From the cell containing the given text, extract its center point as (x, y) coordinate. 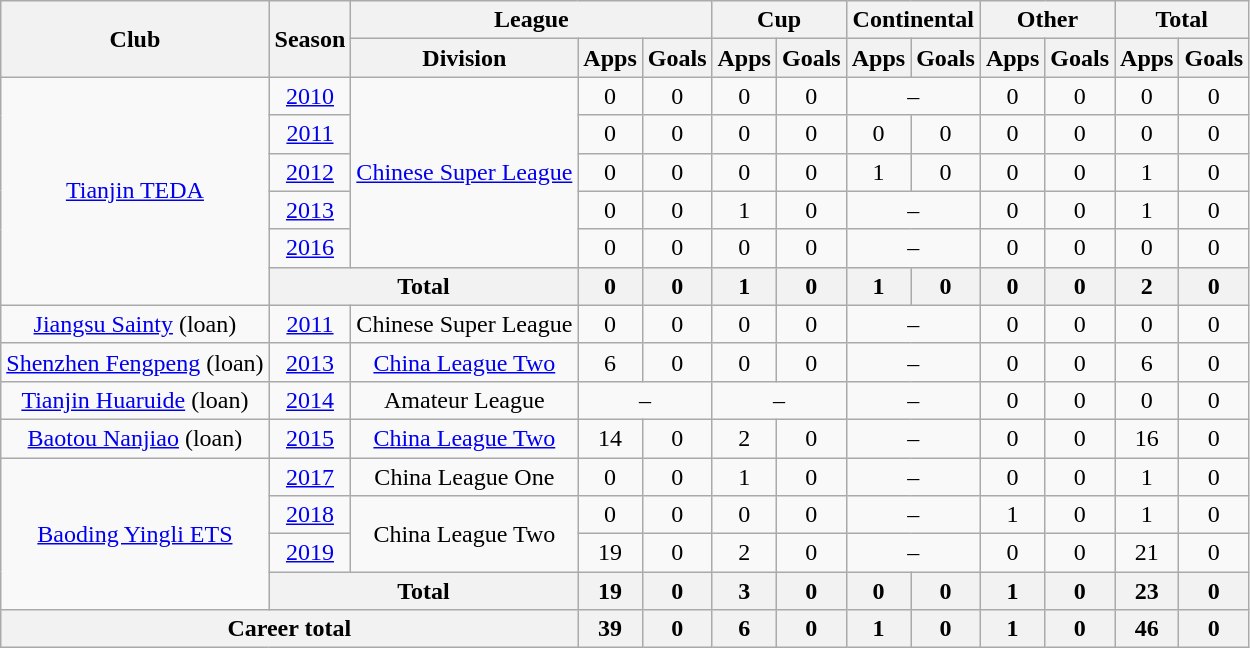
Club (135, 39)
3 (744, 591)
21 (1147, 553)
Tianjin TEDA (135, 191)
23 (1147, 591)
Career total (290, 629)
16 (1147, 438)
Jiangsu Sainty (loan) (135, 324)
Amateur League (464, 400)
Division (464, 58)
14 (610, 438)
2010 (310, 96)
Continental (913, 20)
2018 (310, 515)
Baotou Nanjiao (loan) (135, 438)
Baoding Yingli ETS (135, 534)
Other (1047, 20)
2015 (310, 438)
46 (1147, 629)
Cup (779, 20)
2016 (310, 248)
2014 (310, 400)
2012 (310, 172)
China League One (464, 477)
Shenzhen Fengpeng (loan) (135, 362)
2019 (310, 553)
Season (310, 39)
League (532, 20)
2017 (310, 477)
39 (610, 629)
Tianjin Huaruide (loan) (135, 400)
